Return [x, y] of the center of cell containing provided text 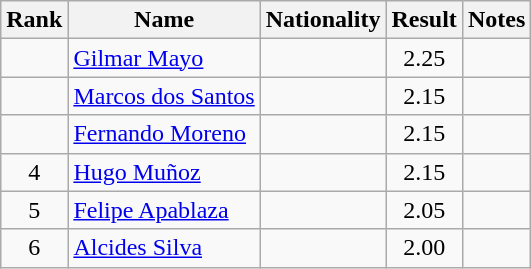
Result [424, 20]
Nationality [323, 20]
Gilmar Mayo [164, 58]
Notes [496, 20]
Hugo Muñoz [164, 172]
Alcides Silva [164, 248]
Marcos dos Santos [164, 96]
Rank [34, 20]
2.00 [424, 248]
Fernando Moreno [164, 134]
Name [164, 20]
6 [34, 248]
5 [34, 210]
2.05 [424, 210]
2.25 [424, 58]
Felipe Apablaza [164, 210]
4 [34, 172]
